Find where the given text appears and provide that cell's center as [X, Y] coordinate. 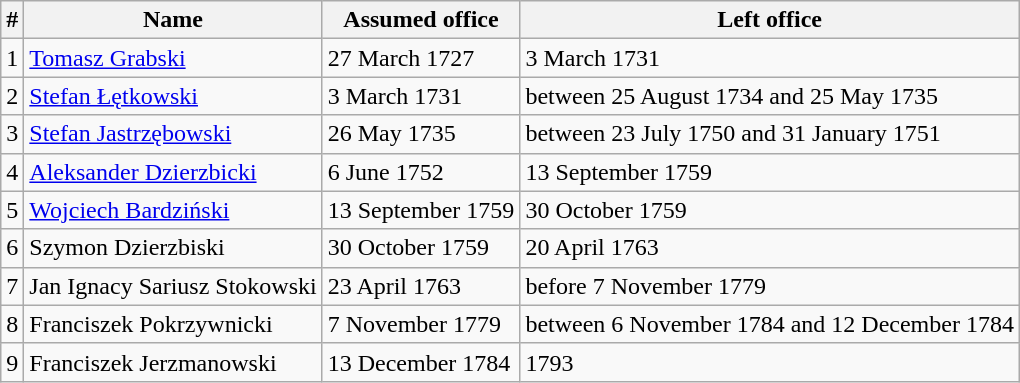
1 [12, 58]
5 [12, 210]
27 March 1727 [421, 58]
Stefan Łętkowski [173, 96]
13 December 1784 [421, 362]
# [12, 20]
between 25 August 1734 and 25 May 1735 [770, 96]
Franciszek Jerzmanowski [173, 362]
6 [12, 248]
Left office [770, 20]
Tomasz Grabski [173, 58]
Aleksander Dzierzbicki [173, 172]
4 [12, 172]
8 [12, 324]
between 6 November 1784 and 12 December 1784 [770, 324]
Szymon Dzierzbiski [173, 248]
before 7 November 1779 [770, 286]
3 [12, 134]
2 [12, 96]
Wojciech Bardziński [173, 210]
20 April 1763 [770, 248]
Franciszek Pokrzywnicki [173, 324]
7 [12, 286]
1793 [770, 362]
Stefan Jastrzębowski [173, 134]
6 June 1752 [421, 172]
26 May 1735 [421, 134]
9 [12, 362]
23 April 1763 [421, 286]
between 23 July 1750 and 31 January 1751 [770, 134]
Jan Ignacy Sariusz Stokowski [173, 286]
Name [173, 20]
7 November 1779 [421, 324]
Assumed office [421, 20]
